Scan for the cell matching the given text and deliver its [X, Y] coordinate at center. 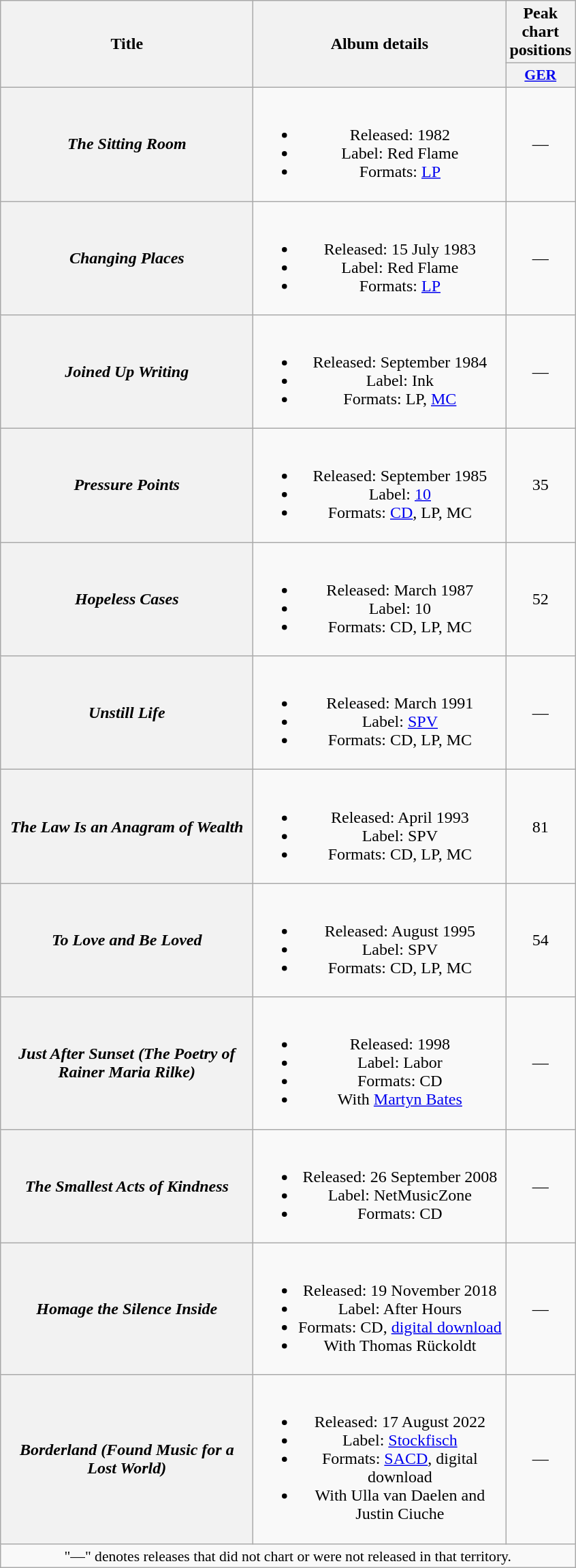
Released: 1982Label: Red FlameFormats: LP [380, 144]
Album details [380, 44]
Just After Sunset (The Poetry of Rainer Maria Rilke) [127, 1063]
Unstill Life [127, 713]
35 [541, 486]
Released: April 1993Label: SPVFormats: CD, LP, MC [380, 826]
Released: September 1984Label: InkFormats: LP, MC [380, 372]
81 [541, 826]
Released: March 1991Label: SPVFormats: CD, LP, MC [380, 713]
Released: March 1987Label: 10Formats: CD, LP, MC [380, 599]
The Law Is an Anagram of Wealth [127, 826]
Changing Places [127, 259]
Released: 26 September 2008Label: NetMusicZoneFormats: CD [380, 1186]
Released: 15 July 1983Label: Red FlameFormats: LP [380, 259]
The Sitting Room [127, 144]
Title [127, 44]
GER [541, 76]
Released: 17 August 2022Label: StockfischFormats: SACD, digital downloadWith Ulla van Daelen and Justin Ciuche [380, 1459]
52 [541, 599]
Peak chart positions [541, 32]
Borderland (Found Music for a Lost World) [127, 1459]
To Love and Be Loved [127, 941]
Released: August 1995Label: SPVFormats: CD, LP, MC [380, 941]
54 [541, 941]
Hopeless Cases [127, 599]
Homage the Silence Inside [127, 1309]
Joined Up Writing [127, 372]
Released: 1998Label: LaborFormats: CDWith Martyn Bates [380, 1063]
Released: 19 November 2018Label: After HoursFormats: CD, digital downloadWith Thomas Rückoldt [380, 1309]
"—" denotes releases that did not chart or were not released in that territory. [288, 1556]
Released: September 1985Label: 10Formats: CD, LP, MC [380, 486]
The Smallest Acts of Kindness [127, 1186]
Pressure Points [127, 486]
